Capture the cell that displays the provided text and extract its [X, Y] central coordinate. 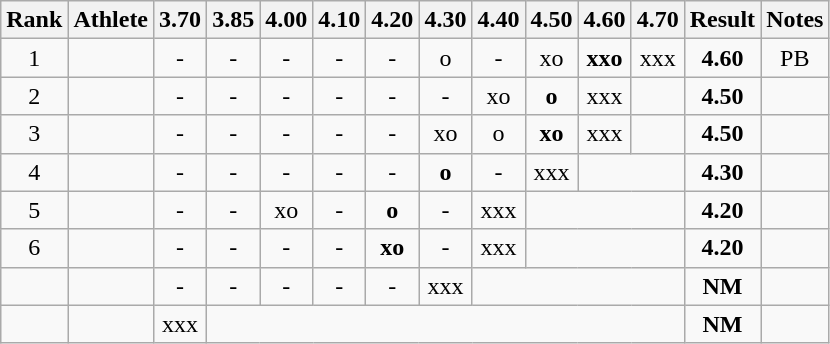
Rank [34, 20]
xxo [604, 58]
Result [722, 20]
3 [34, 134]
4.40 [498, 20]
Notes [795, 20]
5 [34, 210]
6 [34, 248]
2 [34, 96]
Athlete [111, 20]
3.85 [234, 20]
4 [34, 172]
PB [795, 58]
4.00 [286, 20]
4.10 [340, 20]
3.70 [180, 20]
4.70 [658, 20]
1 [34, 58]
